Search for the cell housing the specified text and yield its (X, Y) center coordinate. 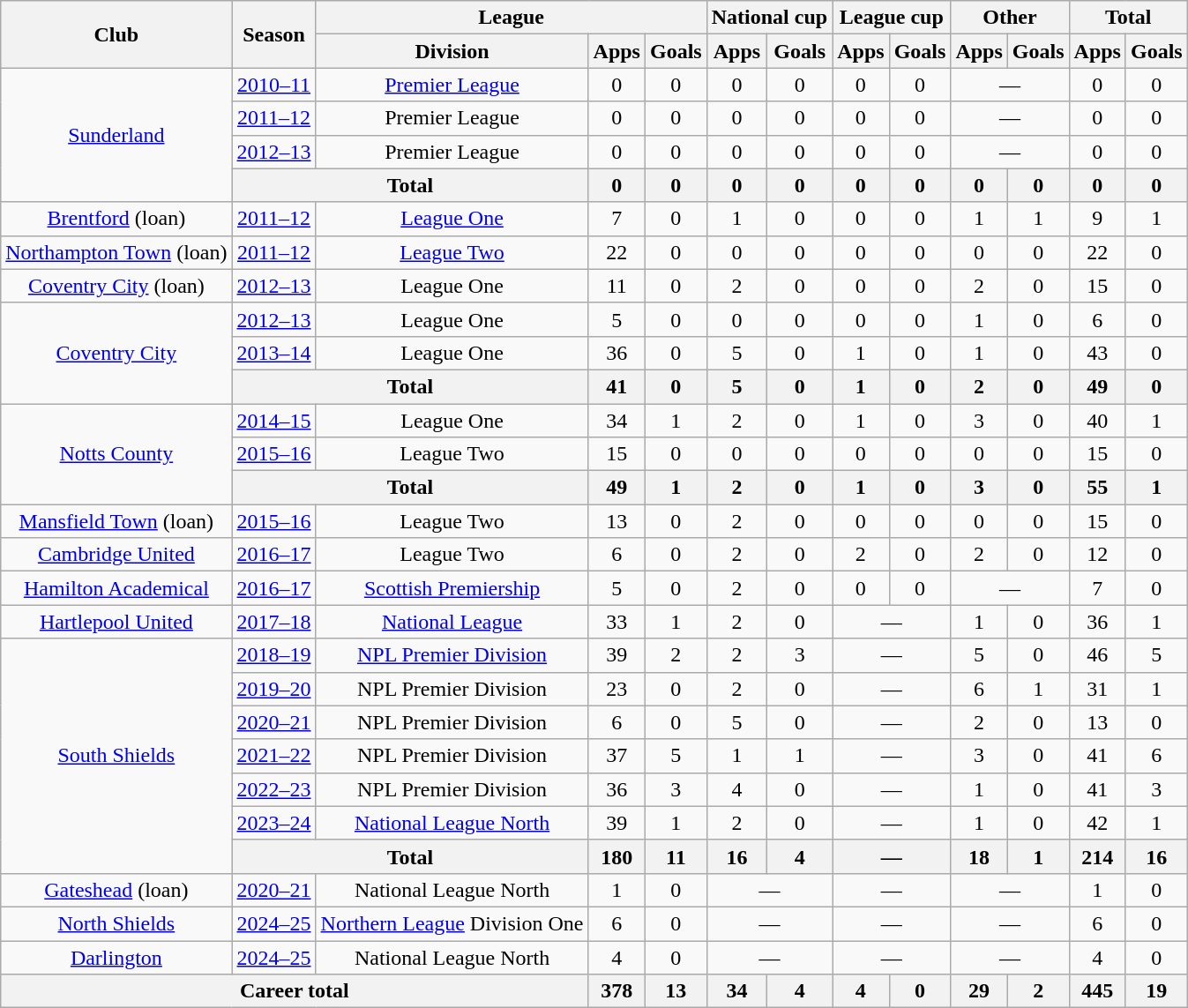
North Shields (116, 923)
Sunderland (116, 135)
Coventry City (116, 353)
12 (1097, 555)
League (512, 18)
29 (979, 991)
Other (1010, 18)
23 (616, 689)
2021–22 (273, 756)
180 (616, 856)
Club (116, 34)
Northampton Town (loan) (116, 252)
2023–24 (273, 823)
Mansfield Town (loan) (116, 521)
31 (1097, 689)
Notts County (116, 454)
18 (979, 856)
Coventry City (loan) (116, 286)
2013–14 (273, 353)
Career total (295, 991)
National cup (769, 18)
445 (1097, 991)
Darlington (116, 957)
Hartlepool United (116, 622)
2019–20 (273, 689)
National League (452, 622)
2014–15 (273, 421)
42 (1097, 823)
Cambridge United (116, 555)
40 (1097, 421)
Hamilton Academical (116, 588)
2017–18 (273, 622)
214 (1097, 856)
Brentford (loan) (116, 219)
55 (1097, 488)
37 (616, 756)
2010–11 (273, 85)
2022–23 (273, 789)
League cup (892, 18)
Northern League Division One (452, 923)
9 (1097, 219)
378 (616, 991)
46 (1097, 655)
Gateshead (loan) (116, 890)
19 (1156, 991)
43 (1097, 353)
Scottish Premiership (452, 588)
2018–19 (273, 655)
Division (452, 51)
South Shields (116, 756)
33 (616, 622)
Season (273, 34)
